Pinpoint the cell where the given text exists, returning its [x, y] midpoint coordinate. 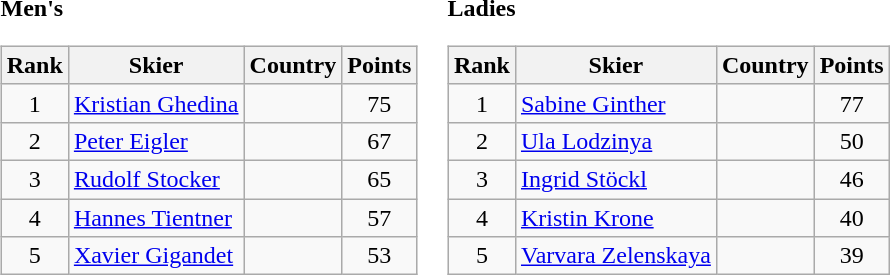
57 [380, 217]
Sabine Ginther [616, 103]
Kristin Krone [616, 217]
39 [852, 256]
67 [380, 141]
Ula Lodzinya [616, 141]
Rudolf Stocker [156, 179]
77 [852, 103]
Xavier Gigandet [156, 256]
50 [852, 141]
Hannes Tientner [156, 217]
Varvara Zelenskaya [616, 256]
Peter Eigler [156, 141]
Ingrid Stöckl [616, 179]
Kristian Ghedina [156, 103]
53 [380, 256]
65 [380, 179]
46 [852, 179]
75 [380, 103]
40 [852, 217]
